Find where the given text appears and provide that cell's center as [X, Y] coordinate. 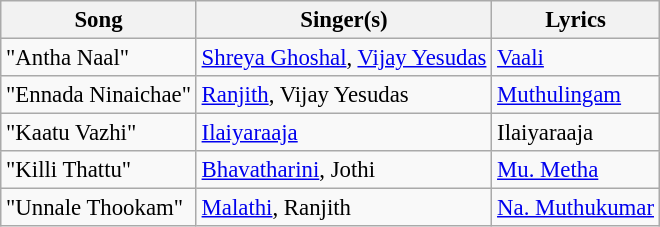
Vaali [576, 58]
Malathi, Ranjith [344, 208]
Mu. Metha [576, 170]
Ranjith, Vijay Yesudas [344, 95]
Lyrics [576, 20]
"Antha Naal" [99, 58]
"Kaatu Vazhi" [99, 133]
"Ennada Ninaichae" [99, 95]
"Unnale Thookam" [99, 208]
Song [99, 20]
Bhavatharini, Jothi [344, 170]
Na. Muthukumar [576, 208]
"Killi Thattu" [99, 170]
Muthulingam [576, 95]
Singer(s) [344, 20]
Shreya Ghoshal, Vijay Yesudas [344, 58]
